Provide the [x, y] coordinate of the cell's center where the given text is located.  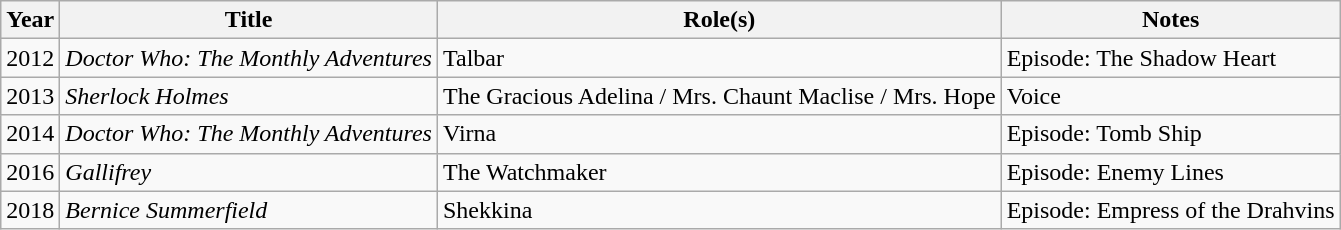
2018 [30, 210]
Voice [1170, 96]
The Gracious Adelina / Mrs. Chaunt Maclise / Mrs. Hope [719, 96]
Episode: Empress of the Drahvins [1170, 210]
Bernice Summerfield [249, 210]
Shekkina [719, 210]
Sherlock Holmes [249, 96]
Notes [1170, 20]
Episode: Enemy Lines [1170, 172]
Year [30, 20]
Title [249, 20]
Episode: The Shadow Heart [1170, 58]
2016 [30, 172]
2013 [30, 96]
Role(s) [719, 20]
Talbar [719, 58]
Virna [719, 134]
The Watchmaker [719, 172]
Gallifrey [249, 172]
2012 [30, 58]
Episode: Tomb Ship [1170, 134]
2014 [30, 134]
